For the text-containing cell, return its midpoint in [x, y] coordinate format. 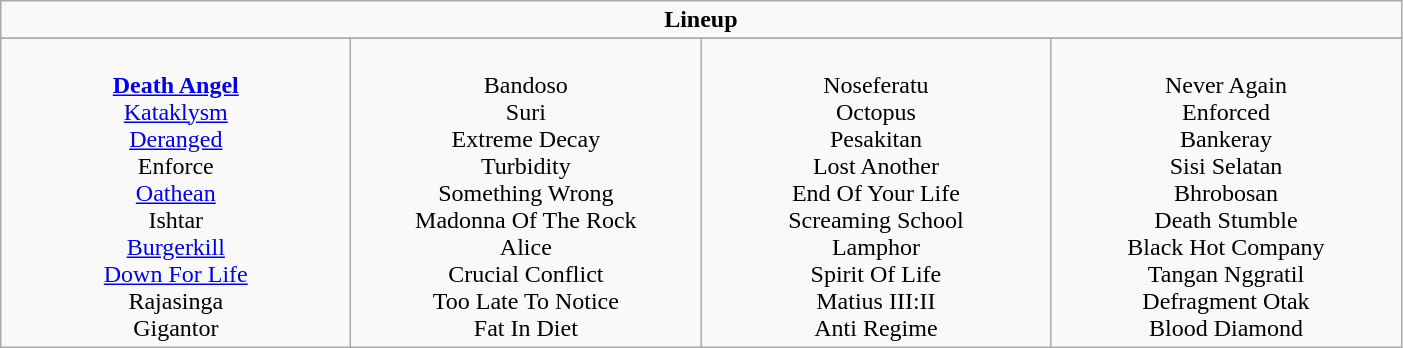
Noseferatu Octopus Pesakitan Lost Another End Of Your Life Screaming School Lamphor Spirit Of Life Matius III:II Anti Regime [876, 193]
Lineup [701, 20]
Bandoso Suri Extreme Decay Turbidity Something Wrong Madonna Of The Rock Alice Crucial Conflict Too Late To Notice Fat In Diet [526, 193]
Death Angel Kataklysm Deranged Enforce Oathean Ishtar Burgerkill Down For Life Rajasinga Gigantor [176, 193]
Never Again Enforced Bankeray Sisi Selatan Bhrobosan Death Stumble Black Hot Company Tangan Nggratil Defragment Otak Blood Diamond [1226, 193]
